For the text-containing cell, return its midpoint in [x, y] coordinate format. 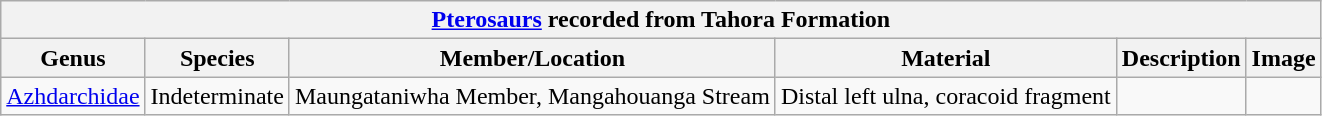
Maungataniwha Member, Mangahouanga Stream [532, 96]
Azhdarchidae [73, 96]
Material [946, 58]
Genus [73, 58]
Pterosaurs recorded from Tahora Formation [661, 20]
Description [1181, 58]
Member/Location [532, 58]
Image [1284, 58]
Species [217, 58]
Indeterminate [217, 96]
Distal left ulna, coracoid fragment [946, 96]
